Locate the cell with the specified text and output its (x, y) center coordinate. 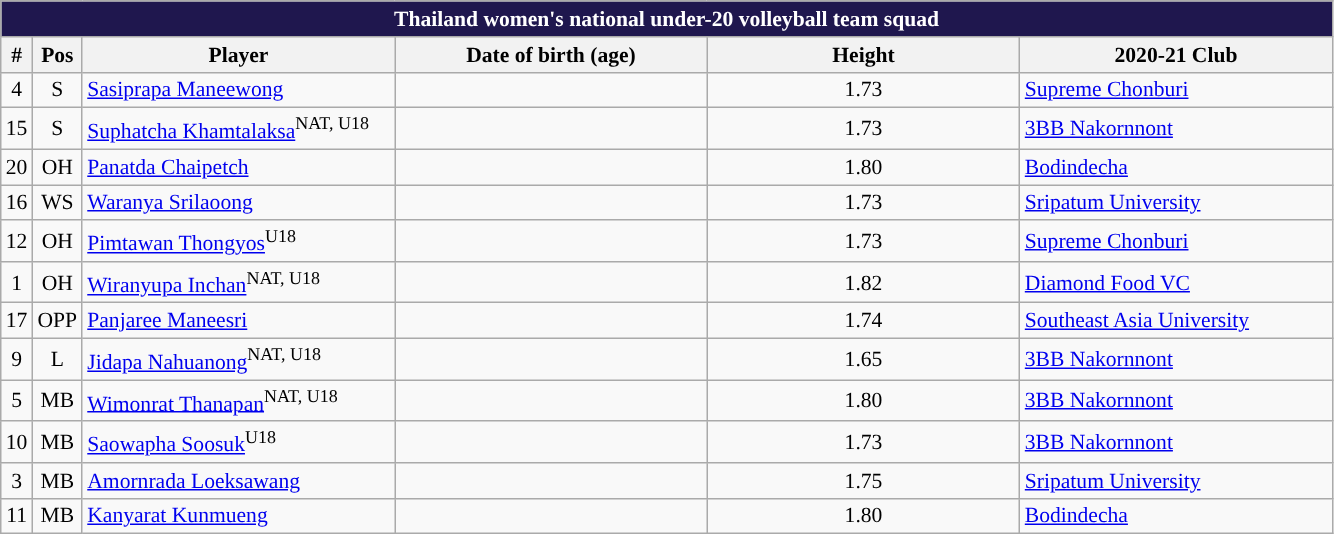
Thailand women's national under-20 volleyball team squad (667, 19)
4 (17, 90)
20 (17, 167)
Suphatcha KhamtalaksaNAT, U18 (238, 128)
9 (17, 360)
Pos (57, 55)
Height (864, 55)
1.75 (864, 481)
# (17, 55)
1.82 (864, 282)
Date of birth (age) (552, 55)
Amornrada Loeksawang (238, 481)
Wiranyupa InchanNAT, U18 (238, 282)
Player (238, 55)
Jidapa NahuanongNAT, U18 (238, 360)
1 (17, 282)
16 (17, 203)
L (57, 360)
Waranya Srilaoong (238, 203)
5 (17, 400)
Panatda Chaipetch (238, 167)
Wimonrat ThanapanNAT, U18 (238, 400)
1.74 (864, 321)
1.65 (864, 360)
Sasiprapa Maneewong (238, 90)
2020-21 Club (1176, 55)
11 (17, 516)
Pimtawan ThongyosU18 (238, 242)
WS (57, 203)
15 (17, 128)
Panjaree Maneesri (238, 321)
Diamond Food VC (1176, 282)
Southeast Asia University (1176, 321)
10 (17, 442)
12 (17, 242)
Saowapha SoosukU18 (238, 442)
3 (17, 481)
17 (17, 321)
OPP (57, 321)
Kanyarat Kunmueng (238, 516)
